Determine the [X, Y] coordinate at the center of the cell enclosing the given text.  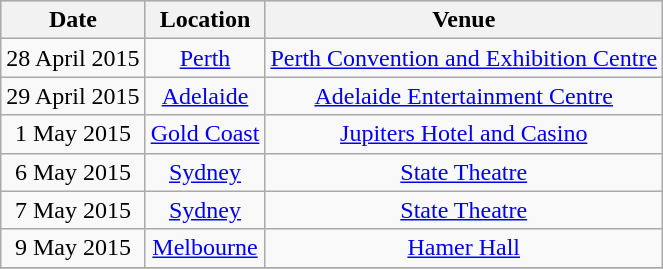
7 May 2015 [73, 210]
9 May 2015 [73, 248]
Perth Convention and Exhibition Centre [464, 58]
28 April 2015 [73, 58]
Venue [464, 20]
29 April 2015 [73, 96]
6 May 2015 [73, 172]
Date [73, 20]
Hamer Hall [464, 248]
Gold Coast [205, 134]
Melbourne [205, 248]
Perth [205, 58]
Adelaide [205, 96]
1 May 2015 [73, 134]
Location [205, 20]
Adelaide Entertainment Centre [464, 96]
Jupiters Hotel and Casino [464, 134]
